Search for the cell housing the specified text and yield its [x, y] center coordinate. 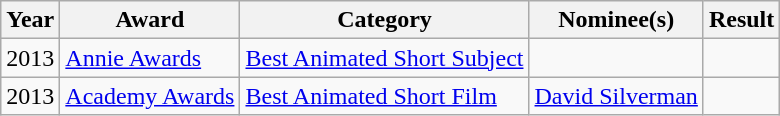
Annie Awards [150, 58]
Nominee(s) [616, 20]
Category [384, 20]
Result [741, 20]
Year [30, 20]
Academy Awards [150, 96]
Award [150, 20]
David Silverman [616, 96]
Best Animated Short Subject [384, 58]
Best Animated Short Film [384, 96]
